Detect which cell encompasses the target text, then output its (X, Y) center coordinate. 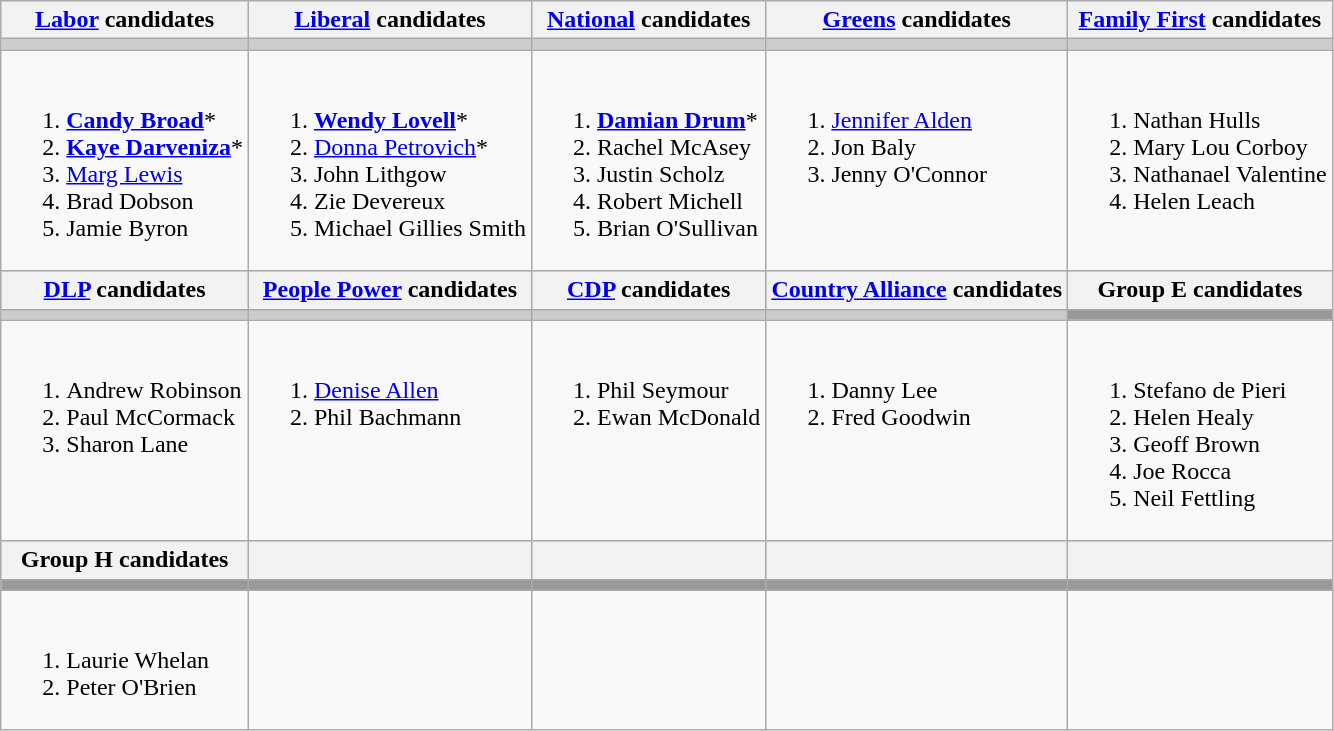
CDP candidates (648, 290)
Greens candidates (917, 20)
National candidates (648, 20)
Denise AllenPhil Bachmann (390, 430)
DLP candidates (125, 290)
Group E candidates (1200, 290)
Liberal candidates (390, 20)
Damian Drum*Rachel McAseyJustin ScholzRobert MichellBrian O'Sullivan (648, 160)
People Power candidates (390, 290)
Jennifer AldenJon BalyJenny O'Connor (917, 160)
Phil SeymourEwan McDonald (648, 430)
Labor candidates (125, 20)
Group H candidates (125, 560)
Andrew RobinsonPaul McCormackSharon Lane (125, 430)
Country Alliance candidates (917, 290)
Nathan HullsMary Lou CorboyNathanael ValentineHelen Leach (1200, 160)
Wendy Lovell*Donna Petrovich*John LithgowZie DevereuxMichael Gillies Smith (390, 160)
Candy Broad*Kaye Darveniza*Marg LewisBrad DobsonJamie Byron (125, 160)
Danny LeeFred Goodwin (917, 430)
Stefano de PieriHelen HealyGeoff BrownJoe RoccaNeil Fettling (1200, 430)
Family First candidates (1200, 20)
Laurie WhelanPeter O'Brien (125, 660)
